Locate the cell with the specified text and output its [X, Y] center coordinate. 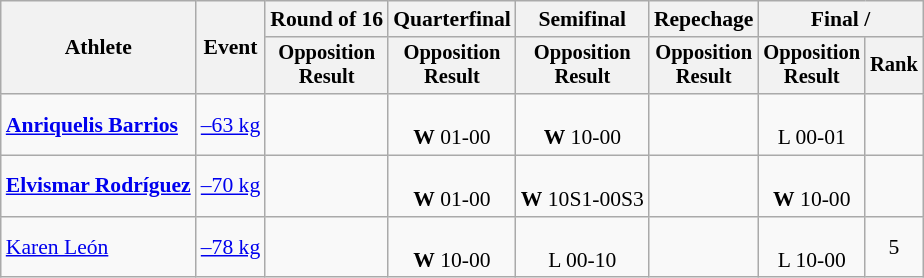
L 00-01 [812, 124]
W 10S1-00S3 [582, 186]
5 [894, 248]
Quarterfinal [452, 19]
Karen León [98, 248]
Event [230, 48]
–63 kg [230, 124]
Athlete [98, 48]
–70 kg [230, 186]
Elvismar Rodríguez [98, 186]
Semifinal [582, 19]
Final / [840, 19]
Round of 16 [326, 19]
–78 kg [230, 248]
Anriquelis Barrios [98, 124]
L 00-10 [582, 248]
Repechage [704, 19]
Rank [894, 66]
L 10-00 [812, 248]
